Provide the [X, Y] coordinate of the cell's center where the given text is located.  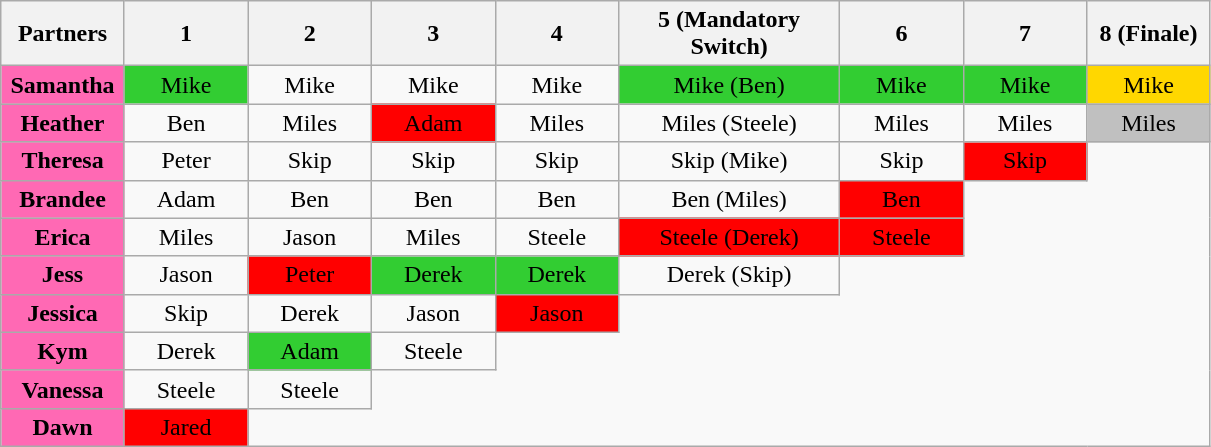
8 (Finale) [1149, 34]
4 [557, 34]
Dawn [63, 427]
Erica [63, 237]
Mike (Ben) [730, 85]
Theresa [63, 161]
Jessica [63, 313]
3 [433, 34]
1 [186, 34]
Ben (Miles) [730, 199]
Miles (Steele) [730, 123]
Kym [63, 351]
6 [902, 34]
Partners [63, 34]
Vanessa [63, 389]
Steele (Derek) [730, 237]
Jared [186, 427]
Derek (Skip) [730, 275]
2 [310, 34]
Skip (Mike) [730, 161]
Brandee [63, 199]
5 (Mandatory Switch) [730, 34]
Jess [63, 275]
7 [1025, 34]
Heather [63, 123]
Samantha [63, 85]
